Extract the [x, y] coordinate from the center of the cell holding the provided text.  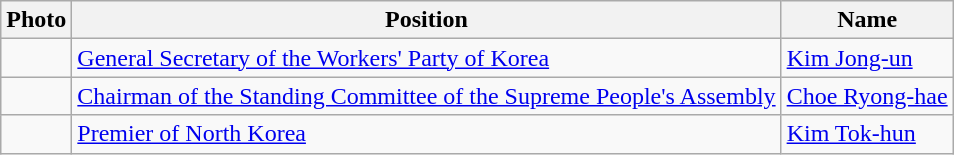
Premier of North Korea [426, 134]
Chairman of the Standing Committee of the Supreme People's Assembly [426, 96]
Name [867, 20]
Position [426, 20]
Photo [36, 20]
Choe Ryong-hae [867, 96]
Kim Tok-hun [867, 134]
General Secretary of the Workers' Party of Korea [426, 58]
Kim Jong-un [867, 58]
